Capture the cell that displays the provided text and extract its [x, y] central coordinate. 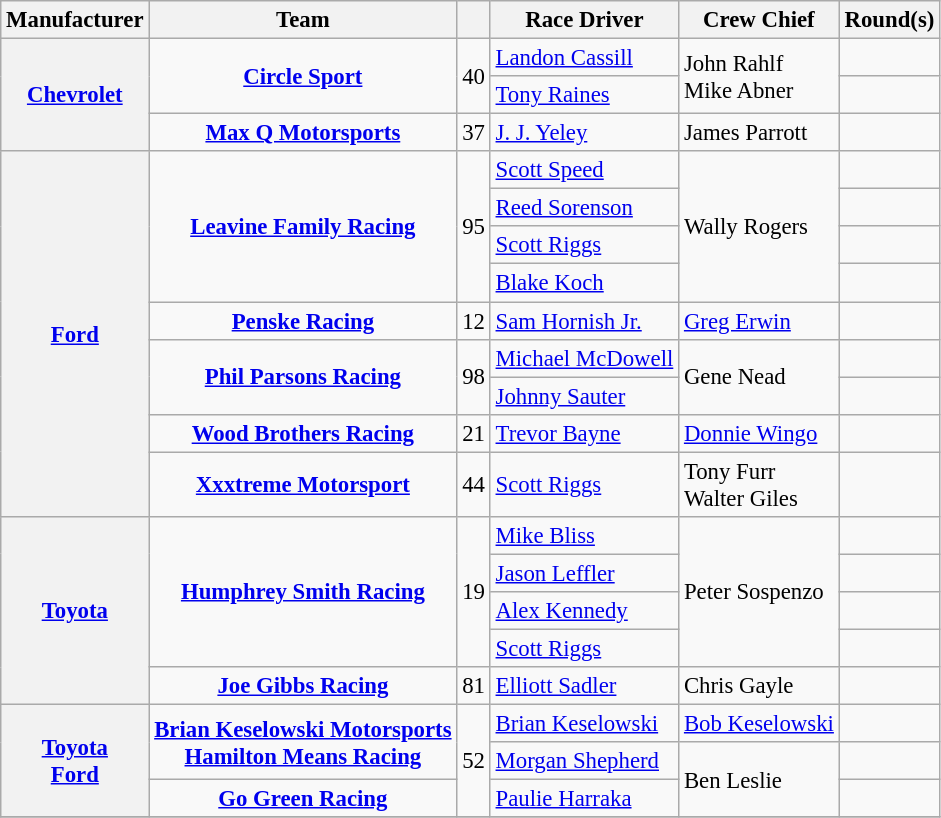
Peter Sospenzo [760, 592]
Joe Gibbs Racing [303, 686]
Tony Raines [584, 95]
12 [474, 321]
Greg Erwin [760, 321]
Team [303, 20]
Donnie Wingo [760, 433]
98 [474, 376]
Race Driver [584, 20]
Reed Sorenson [584, 208]
Johnny Sauter [584, 396]
Gene Nead [760, 376]
Go Green Racing [303, 799]
Landon Cassill [584, 58]
37 [474, 133]
Humphrey Smith Racing [303, 592]
Scott Speed [584, 170]
Wally Rogers [760, 226]
Penske Racing [303, 321]
Manufacturer [75, 20]
95 [474, 226]
Blake Koch [584, 283]
Mike Bliss [584, 536]
Morgan Shepherd [584, 761]
Max Q Motorsports [303, 133]
Crew Chief [760, 20]
21 [474, 433]
Round(s) [889, 20]
Paulie Harraka [584, 799]
Toyota [75, 611]
Elliott Sadler [584, 686]
40 [474, 76]
Xxxtreme Motorsport [303, 484]
J. J. Yeley [584, 133]
James Parrott [760, 133]
Leavine Family Racing [303, 226]
Wood Brothers Racing [303, 433]
Brian Keselowski [584, 724]
Michael McDowell [584, 358]
Jason Leffler [584, 573]
52 [474, 762]
Ford [75, 334]
44 [474, 484]
Trevor Bayne [584, 433]
Phil Parsons Racing [303, 376]
81 [474, 686]
Chevrolet [75, 96]
John Rahlf Mike Abner [760, 76]
Alex Kennedy [584, 611]
Chris Gayle [760, 686]
Toyota Ford [75, 762]
Circle Sport [303, 76]
Bob Keselowski [760, 724]
Tony Furr Walter Giles [760, 484]
Sam Hornish Jr. [584, 321]
Brian Keselowski MotorsportsHamilton Means Racing [303, 742]
Ben Leslie [760, 780]
19 [474, 592]
